Return the [x, y] coordinate for the center point of the cell that contains the specified text.  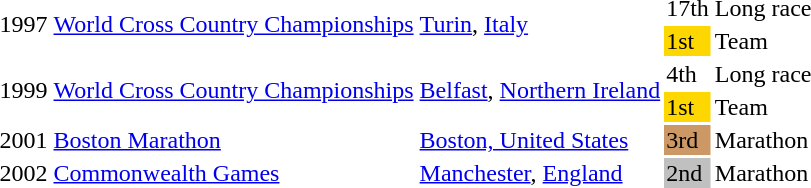
4th [688, 74]
2nd [688, 173]
3rd [688, 140]
Belfast, Northern Ireland [540, 90]
Boston, United States [540, 140]
Commonwealth Games [234, 173]
World Cross Country Championships [234, 90]
Manchester, England [540, 173]
Boston Marathon [234, 140]
